Scan for the cell matching the given text and deliver its (X, Y) coordinate at center. 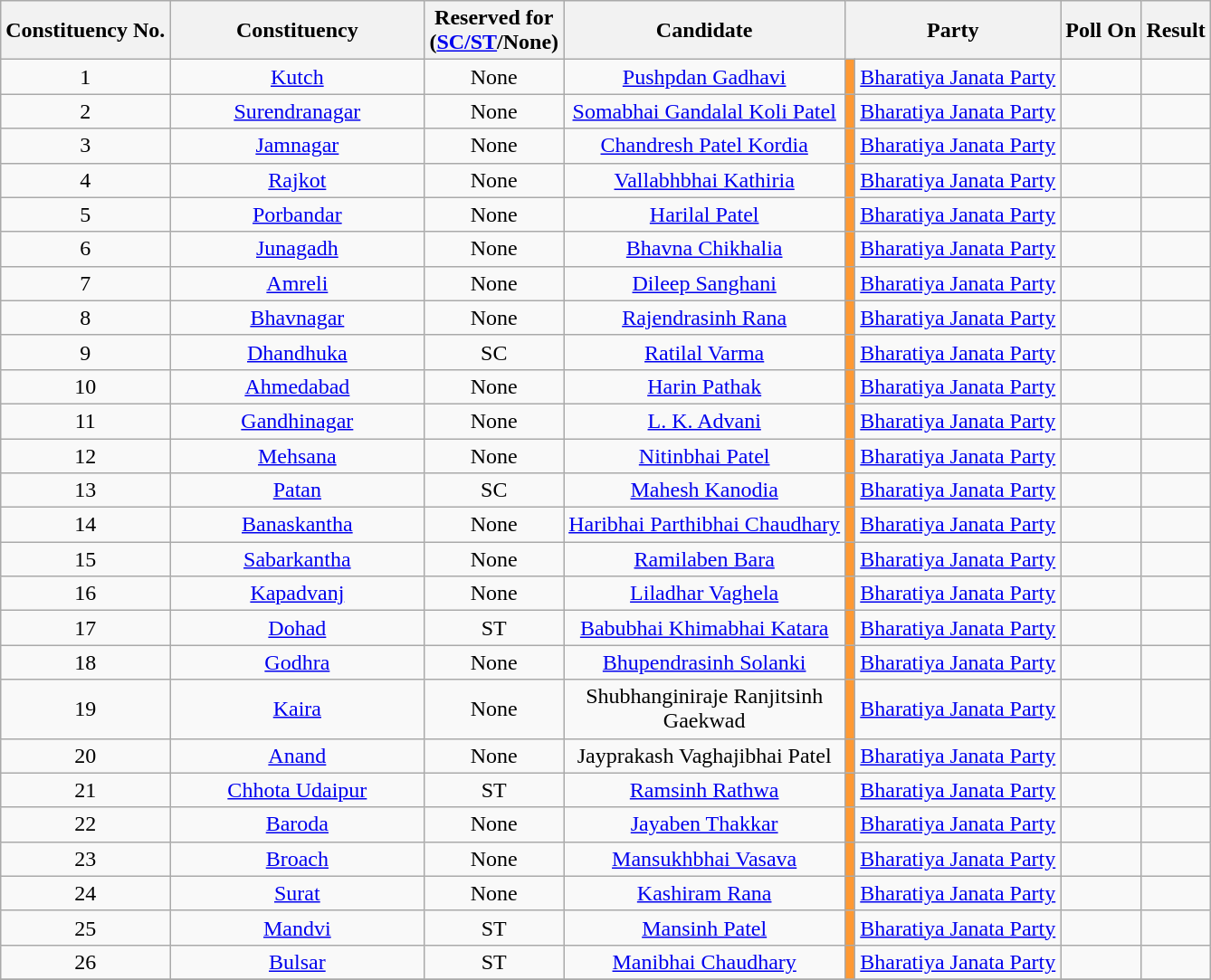
Dhandhuka (297, 352)
1 (85, 77)
10 (85, 386)
Somabhai Gandalal Koli Patel (704, 111)
22 (85, 824)
Harilal Patel (704, 214)
Haribhai Parthibhai Chaudhary (704, 525)
Gandhinagar (297, 421)
5 (85, 214)
Jayprakash Vaghajibhai Patel (704, 756)
Anand (297, 756)
Reserved for(SC/ST/None) (494, 31)
Mansinh Patel (704, 928)
Ramsinh Rathwa (704, 790)
Banaskantha (297, 525)
Mansukhbhai Vasava (704, 859)
Mandvi (297, 928)
Patan (297, 490)
Candidate (704, 31)
Vallabhbhai Kathiria (704, 180)
Baroda (297, 824)
7 (85, 283)
19 (85, 709)
Constituency No. (85, 31)
25 (85, 928)
13 (85, 490)
Mahesh Kanodia (704, 490)
15 (85, 559)
2 (85, 111)
Rajendrasinh Rana (704, 318)
11 (85, 421)
Pushpdan Gadhavi (704, 77)
Ahmedabad (297, 386)
Jayaben Thakkar (704, 824)
Dohad (297, 628)
Bulsar (297, 962)
Poll On (1101, 31)
Manibhai Chaudhary (704, 962)
Bhupendrasinh Solanki (704, 662)
Result (1176, 31)
Godhra (297, 662)
21 (85, 790)
Bhavna Chikhalia (704, 249)
24 (85, 893)
Harin Pathak (704, 386)
L. K. Advani (704, 421)
Porbandar (297, 214)
23 (85, 859)
20 (85, 756)
14 (85, 525)
Chandresh Patel Kordia (704, 146)
Kashiram Rana (704, 893)
Babubhai Khimabhai Katara (704, 628)
Bhavnagar (297, 318)
Shubhanginiraje Ranjitsinh Gaekwad (704, 709)
18 (85, 662)
Kaira (297, 709)
3 (85, 146)
Kutch (297, 77)
Dileep Sanghani (704, 283)
Party (953, 31)
9 (85, 352)
Liladhar Vaghela (704, 594)
8 (85, 318)
16 (85, 594)
17 (85, 628)
Ratilal Varma (704, 352)
Surat (297, 893)
Junagadh (297, 249)
Nitinbhai Patel (704, 455)
Amreli (297, 283)
Surendranagar (297, 111)
Chhota Udaipur (297, 790)
Sabarkantha (297, 559)
Broach (297, 859)
6 (85, 249)
12 (85, 455)
Rajkot (297, 180)
Ramilaben Bara (704, 559)
Constituency (297, 31)
4 (85, 180)
26 (85, 962)
Kapadvanj (297, 594)
Jamnagar (297, 146)
Mehsana (297, 455)
